Find where the given text appears and provide that cell's center as (x, y) coordinate. 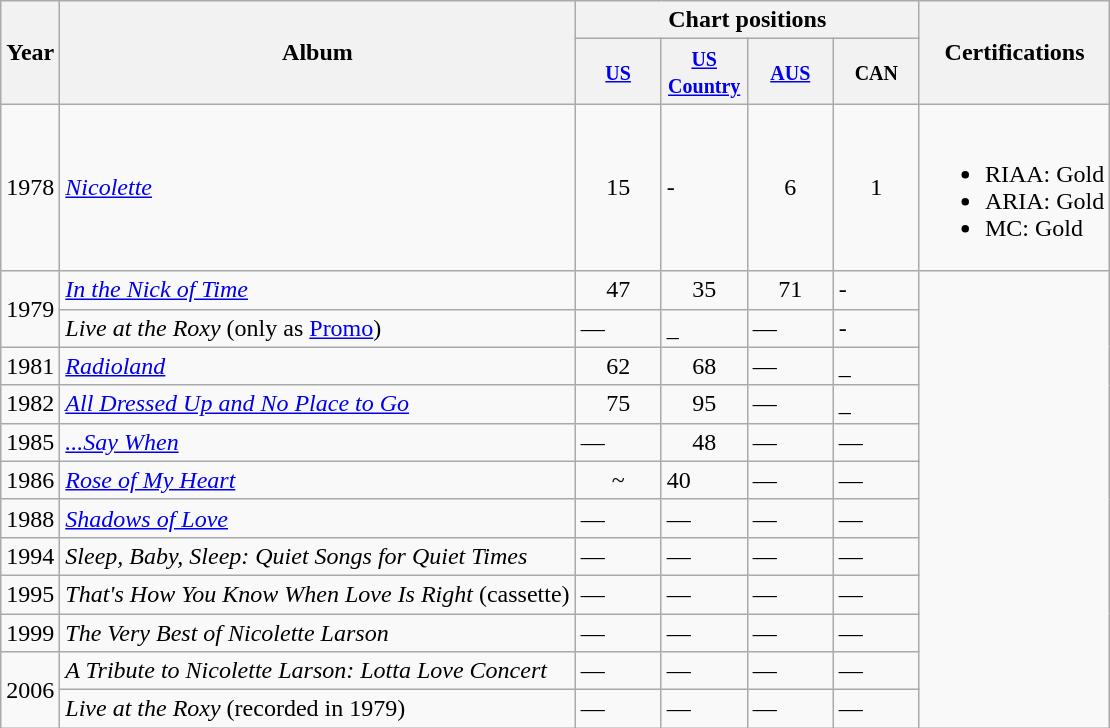
40 (704, 480)
A Tribute to Nicolette Larson: Lotta Love Concert (318, 671)
68 (704, 366)
Certifications (1014, 52)
1986 (30, 480)
Rose of My Heart (318, 480)
35 (704, 290)
Sleep, Baby, Sleep: Quiet Songs for Quiet Times (318, 556)
In the Nick of Time (318, 290)
15 (618, 188)
All Dressed Up and No Place to Go (318, 404)
Year (30, 52)
The Very Best of Nicolette Larson (318, 633)
RIAA: GoldARIA: GoldMC: Gold (1014, 188)
1 (876, 188)
That's How You Know When Love Is Right (cassette) (318, 594)
71 (790, 290)
Chart positions (747, 20)
75 (618, 404)
1994 (30, 556)
Live at the Roxy (only as Promo) (318, 328)
95 (704, 404)
1988 (30, 518)
US (618, 72)
Shadows of Love (318, 518)
6 (790, 188)
~ (618, 480)
1981 (30, 366)
Live at the Roxy (recorded in 1979) (318, 709)
US Country (704, 72)
1995 (30, 594)
62 (618, 366)
47 (618, 290)
...Say When (318, 442)
1978 (30, 188)
1999 (30, 633)
Album (318, 52)
1982 (30, 404)
Nicolette (318, 188)
AUS (790, 72)
48 (704, 442)
1979 (30, 309)
Radioland (318, 366)
1985 (30, 442)
CAN (876, 72)
2006 (30, 690)
